Return the [X, Y] coordinate for the center point of the cell that contains the specified text.  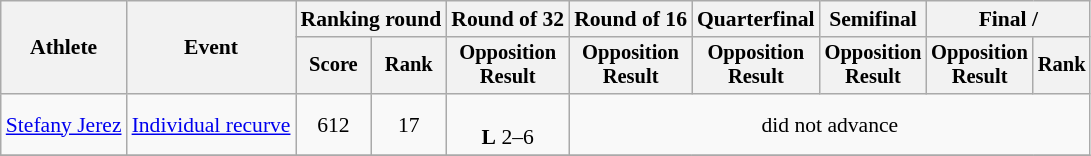
Quarterfinal [756, 19]
Final / [1008, 19]
Stefany Jerez [64, 124]
Athlete [64, 48]
Ranking round [372, 19]
Individual recurve [212, 124]
L 2–6 [508, 124]
Score [334, 66]
612 [334, 124]
Semifinal [874, 19]
did not advance [830, 124]
Round of 32 [508, 19]
Round of 16 [630, 19]
17 [408, 124]
Event [212, 48]
